Scan for the cell matching the given text and deliver its (x, y) coordinate at center. 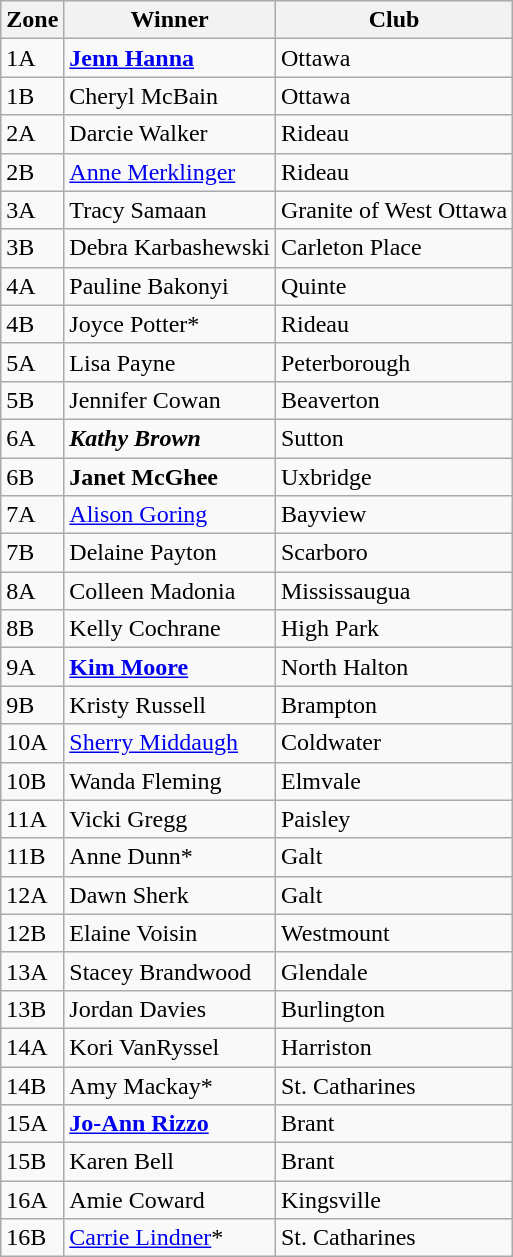
Winner (170, 20)
Glendale (394, 971)
Anne Merklinger (170, 172)
7B (32, 553)
Kori VanRyssel (170, 1047)
Kim Moore (170, 667)
2B (32, 172)
Amie Coward (170, 1200)
Sherry Middaugh (170, 743)
Tracy Samaan (170, 210)
Delaine Payton (170, 553)
Carleton Place (394, 248)
Elmvale (394, 781)
6A (32, 438)
Jennifer Cowan (170, 400)
Scarboro (394, 553)
10A (32, 743)
Sutton (394, 438)
9B (32, 705)
Jordan Davies (170, 1009)
13B (32, 1009)
15B (32, 1162)
Joyce Potter* (170, 324)
14A (32, 1047)
Uxbridge (394, 477)
Peterborough (394, 362)
Brampton (394, 705)
12B (32, 933)
11A (32, 819)
Jo-Ann Rizzo (170, 1124)
Lisa Payne (170, 362)
6B (32, 477)
16B (32, 1238)
Zone (32, 20)
14B (32, 1085)
Harriston (394, 1047)
12A (32, 895)
Carrie Lindner* (170, 1238)
5A (32, 362)
1A (32, 58)
10B (32, 781)
Beaverton (394, 400)
5B (32, 400)
Club (394, 20)
High Park (394, 629)
Kelly Cochrane (170, 629)
Kristy Russell (170, 705)
15A (32, 1124)
Westmount (394, 933)
9A (32, 667)
8A (32, 591)
Mississaugua (394, 591)
North Halton (394, 667)
7A (32, 515)
8B (32, 629)
Bayview (394, 515)
Elaine Voisin (170, 933)
Stacey Brandwood (170, 971)
Darcie Walker (170, 134)
4B (32, 324)
Janet McGhee (170, 477)
Jenn Hanna (170, 58)
Kathy Brown (170, 438)
Paisley (394, 819)
2A (32, 134)
Cheryl McBain (170, 96)
11B (32, 857)
Amy Mackay* (170, 1085)
3B (32, 248)
1B (32, 96)
Karen Bell (170, 1162)
Colleen Madonia (170, 591)
Pauline Bakonyi (170, 286)
Anne Dunn* (170, 857)
13A (32, 971)
Quinte (394, 286)
Dawn Sherk (170, 895)
Granite of West Ottawa (394, 210)
Vicki Gregg (170, 819)
4A (32, 286)
Alison Goring (170, 515)
16A (32, 1200)
Kingsville (394, 1200)
3A (32, 210)
Burlington (394, 1009)
Coldwater (394, 743)
Debra Karbashewski (170, 248)
Wanda Fleming (170, 781)
